Extract the [X, Y] coordinate from the center of the cell holding the provided text.  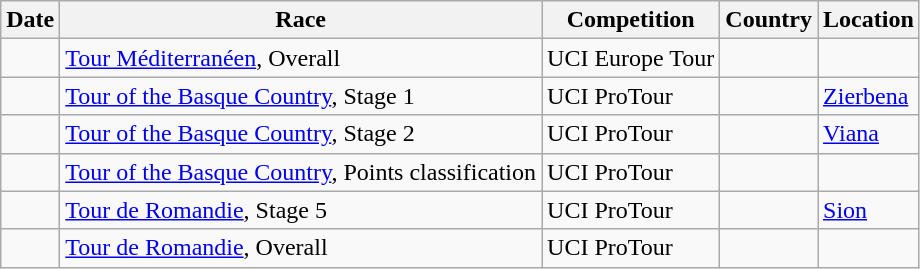
Date [30, 20]
Location [869, 20]
Competition [631, 20]
Tour of the Basque Country, Points classification [301, 172]
Country [769, 20]
Tour of the Basque Country, Stage 2 [301, 134]
UCI Europe Tour [631, 58]
Tour de Romandie, Overall [301, 248]
Viana [869, 134]
Tour de Romandie, Stage 5 [301, 210]
Tour Méditerranéen, Overall [301, 58]
Race [301, 20]
Sion [869, 210]
Tour of the Basque Country, Stage 1 [301, 96]
Zierbena [869, 96]
